Capture the cell that displays the provided text and extract its [X, Y] central coordinate. 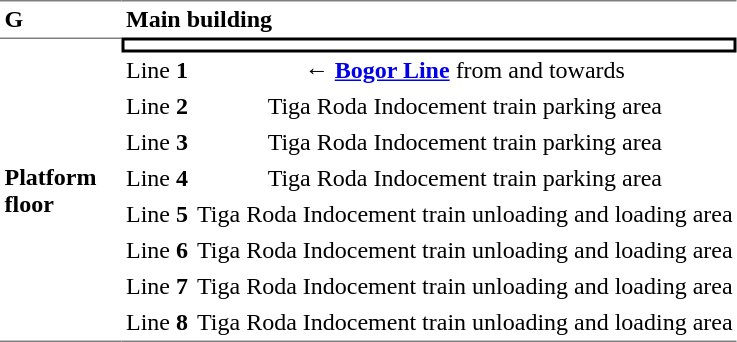
Line 5 [158, 214]
Line 6 [158, 250]
G [61, 19]
← Bogor Line from and towards [464, 70]
Line 8 [158, 323]
Platform floor [61, 190]
Line 1 [158, 70]
Line 3 [158, 142]
Line 2 [158, 106]
Line 4 [158, 178]
Line 7 [158, 286]
